Pinpoint the cell where the given text exists, returning its [X, Y] midpoint coordinate. 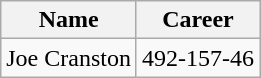
Name [69, 20]
492-157-46 [198, 58]
Career [198, 20]
Joe Cranston [69, 58]
